Return the (X, Y) coordinate for the center point of the cell that contains the specified text.  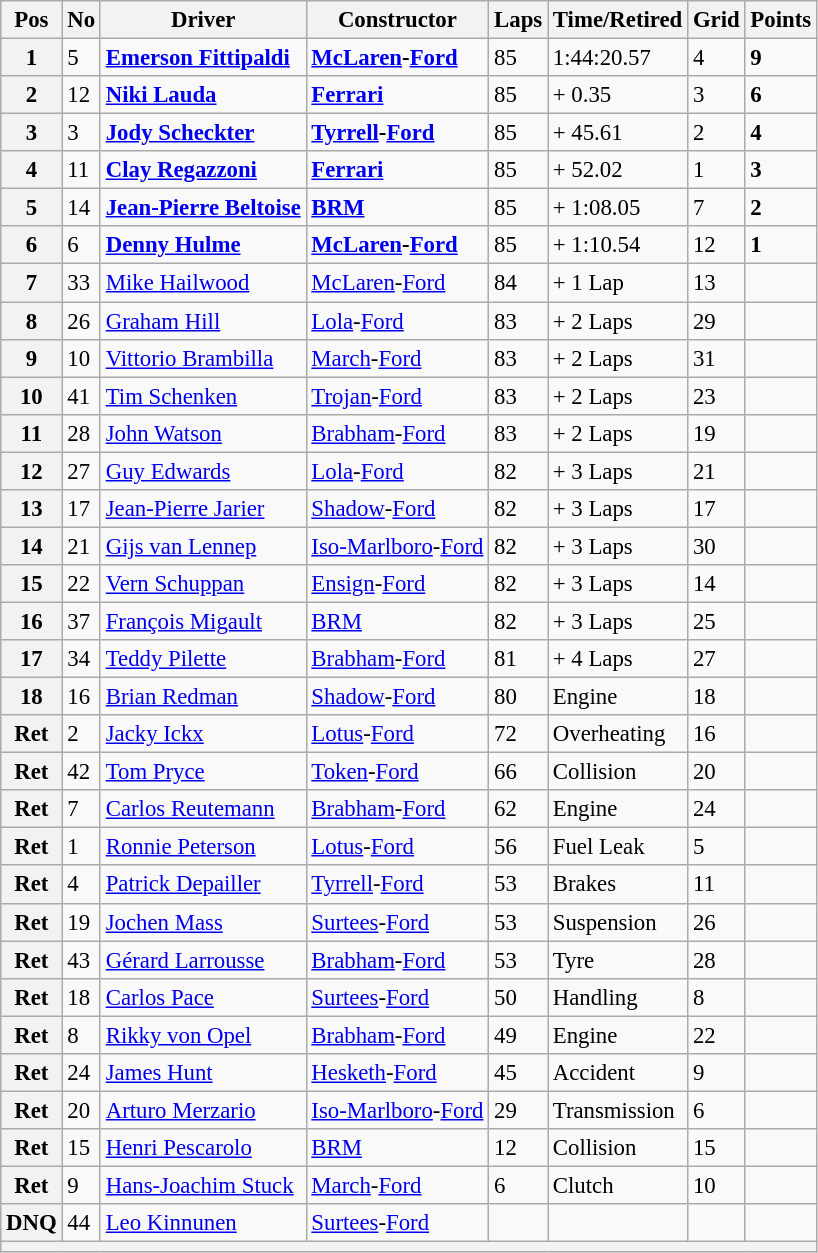
Accident (618, 1073)
Fuel Leak (618, 847)
30 (716, 546)
Transmission (618, 1110)
Rikky von Opel (203, 1035)
+ 1:08.05 (618, 208)
56 (518, 847)
Jean-Pierre Beltoise (203, 208)
Jody Scheckter (203, 133)
Tim Schenken (203, 396)
Hesketh-Ford (398, 1073)
Guy Edwards (203, 471)
Graham Hill (203, 321)
Points (780, 20)
+ 45.61 (618, 133)
DNQ (32, 1223)
Leo Kinnunen (203, 1223)
Arturo Merzario (203, 1110)
Vittorio Brambilla (203, 358)
31 (716, 358)
Emerson Fittipaldi (203, 58)
Carlos Pace (203, 997)
Jean-Pierre Jarier (203, 509)
Clutch (618, 1185)
Handling (618, 997)
Constructor (398, 20)
Tom Pryce (203, 772)
François Migault (203, 621)
33 (81, 283)
+ 1 Lap (618, 283)
41 (81, 396)
Niki Lauda (203, 95)
+ 0.35 (618, 95)
Suspension (618, 922)
50 (518, 997)
37 (81, 621)
Laps (518, 20)
Hans-Joachim Stuck (203, 1185)
Token-Ford (398, 772)
44 (81, 1223)
Gérard Larrousse (203, 960)
+ 52.02 (618, 170)
1:44:20.57 (618, 58)
Overheating (618, 734)
Jochen Mass (203, 922)
Jacky Ickx (203, 734)
23 (716, 396)
42 (81, 772)
Brakes (618, 885)
62 (518, 809)
45 (518, 1073)
+ 1:10.54 (618, 245)
Grid (716, 20)
Clay Regazzoni (203, 170)
Gijs van Lennep (203, 546)
Vern Schuppan (203, 584)
Pos (32, 20)
Henri Pescarolo (203, 1148)
Patrick Depailler (203, 885)
Ensign-Ford (398, 584)
43 (81, 960)
80 (518, 697)
Ronnie Peterson (203, 847)
James Hunt (203, 1073)
+ 4 Laps (618, 659)
Trojan-Ford (398, 396)
Teddy Pilette (203, 659)
Denny Hulme (203, 245)
No (81, 20)
81 (518, 659)
72 (518, 734)
34 (81, 659)
Time/Retired (618, 20)
Mike Hailwood (203, 283)
Carlos Reutemann (203, 809)
Brian Redman (203, 697)
49 (518, 1035)
Tyre (618, 960)
John Watson (203, 433)
66 (518, 772)
25 (716, 621)
Driver (203, 20)
84 (518, 283)
